Locate the cell with the specified text and output its [x, y] center coordinate. 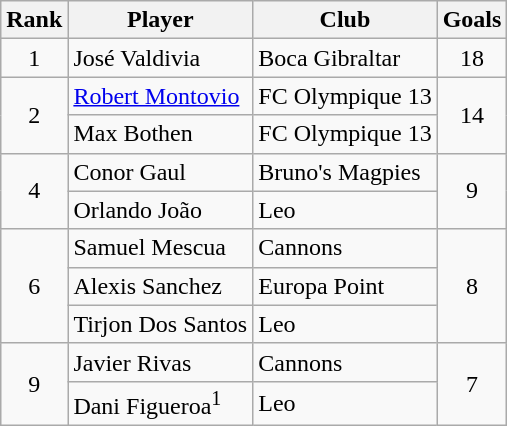
18 [472, 58]
Europa Point [345, 286]
Dani Figueroa1 [160, 404]
4 [34, 191]
14 [472, 115]
Boca Gibraltar [345, 58]
7 [472, 384]
2 [34, 115]
Robert Montovio [160, 96]
Samuel Mescua [160, 248]
Max Bothen [160, 134]
Bruno's Magpies [345, 172]
José Valdivia [160, 58]
Tirjon Dos Santos [160, 324]
1 [34, 58]
Rank [34, 20]
Goals [472, 20]
6 [34, 286]
Player [160, 20]
Conor Gaul [160, 172]
Alexis Sanchez [160, 286]
Javier Rivas [160, 362]
Club [345, 20]
Orlando João [160, 210]
8 [472, 286]
